Scan for the cell matching the given text and deliver its [x, y] coordinate at center. 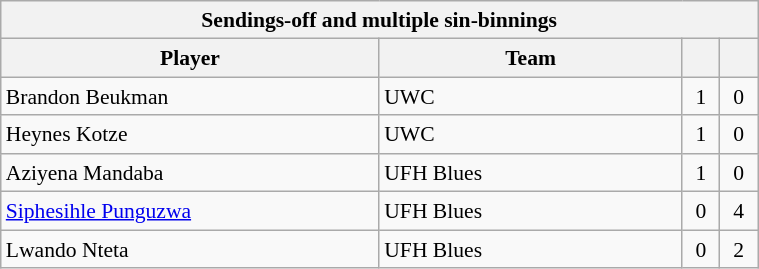
Aziyena Mandaba [190, 173]
Lwando Nteta [190, 249]
Heynes Kotze [190, 135]
Brandon Beukman [190, 97]
4 [739, 211]
Sendings-off and multiple sin-binnings [380, 20]
Player [190, 58]
2 [739, 249]
Siphesihle Punguzwa [190, 211]
Team [530, 58]
